From the cell containing the given text, extract its center point as (x, y) coordinate. 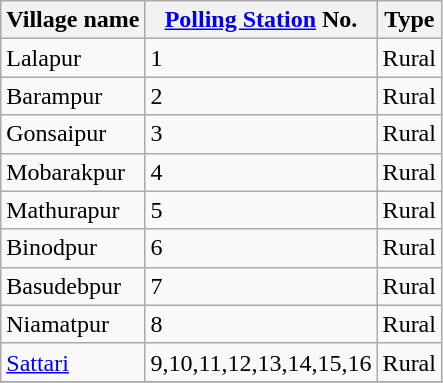
3 (261, 134)
7 (261, 286)
9,10,11,12,13,14,15,16 (261, 362)
1 (261, 58)
Mobarakpur (73, 172)
5 (261, 210)
Lalapur (73, 58)
Mathurapur (73, 210)
Basudebpur (73, 286)
Barampur (73, 96)
Sattari (73, 362)
6 (261, 248)
Polling Station No. (261, 20)
2 (261, 96)
Gonsaipur (73, 134)
Village name (73, 20)
Type (409, 20)
Binodpur (73, 248)
8 (261, 324)
Niamatpur (73, 324)
4 (261, 172)
